Scan for the cell matching the given text and deliver its [x, y] coordinate at center. 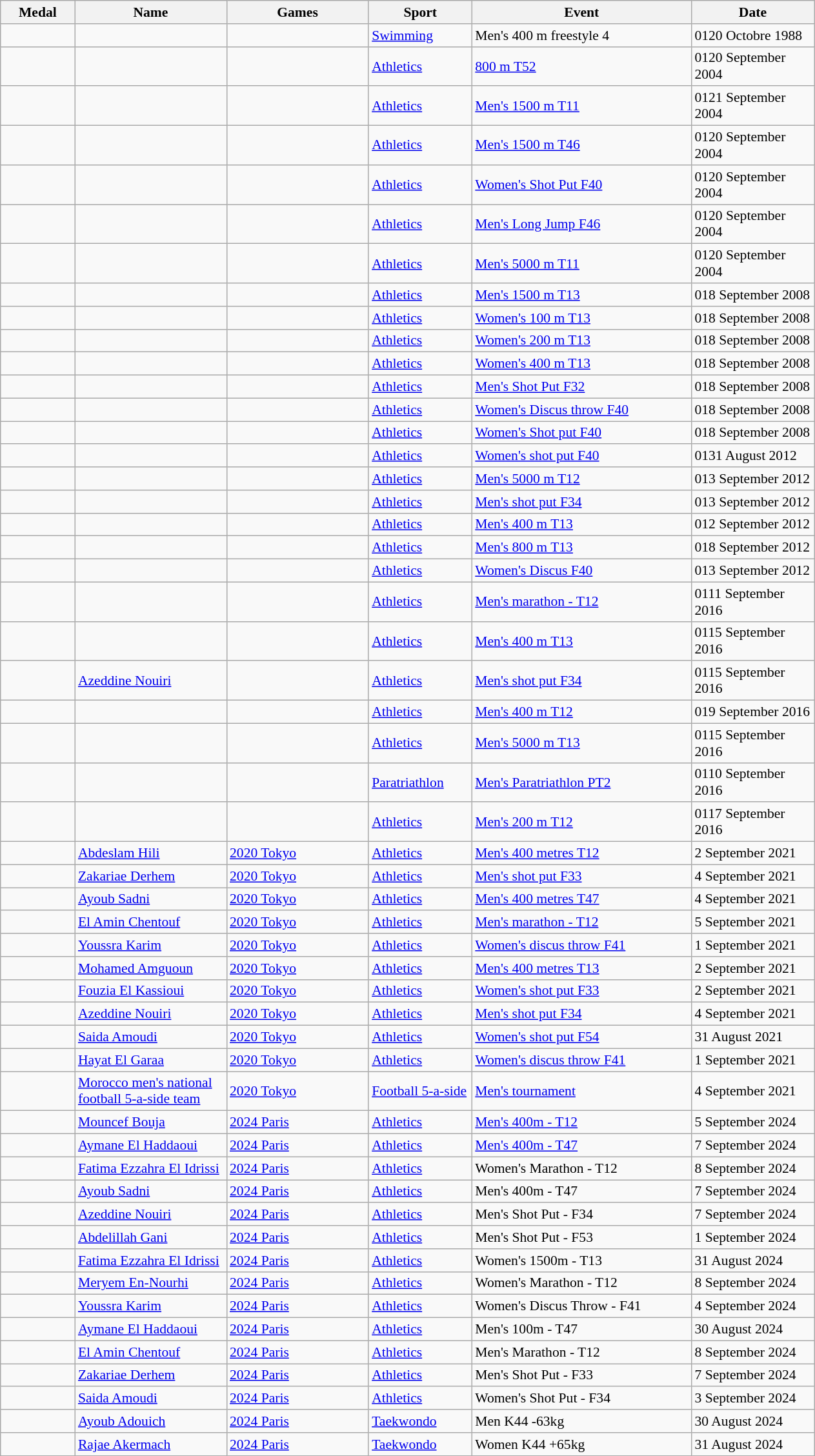
Mouncef Bouja [151, 1122]
Women K44 +65kg [581, 1444]
Women's Shot put F40 [581, 433]
Men's 1500 m T11 [581, 106]
Men's 1500 m T13 [581, 295]
Women's 400 m T13 [581, 364]
0117 September 2016 [752, 822]
Men's 800 m T13 [581, 548]
Men's 400 m freestyle 4 [581, 35]
Medal [37, 12]
Women's 1500m - T13 [581, 1261]
Men's Shot Put - F53 [581, 1237]
Event [581, 12]
019 September 2016 [752, 712]
Women's 100 m T13 [581, 318]
Men's Marathon - T12 [581, 1352]
Hayat El Garaa [151, 1060]
Men's 200 m T12 [581, 822]
1 September 2024 [752, 1237]
0131 August 2012 [752, 456]
Men's 5000 m T11 [581, 263]
Women's 200 m T13 [581, 341]
Games [297, 12]
0111 September 2016 [752, 601]
Morocco men's national football 5-a-side team [151, 1092]
Name [151, 12]
Abdeslam Hili [151, 853]
Men's 400 metres T12 [581, 853]
Football 5-a-side [420, 1092]
Women's Discus throw F40 [581, 410]
Men's 400m - T12 [581, 1122]
Men's shot put F33 [581, 876]
Men's Shot Put - F34 [581, 1215]
Rajae Akermach [151, 1444]
Date [752, 12]
0110 September 2016 [752, 782]
Paratriathlon [420, 782]
Men K44 -63kg [581, 1421]
Abdelillah Gani [151, 1237]
Women's shot put F33 [581, 991]
4 September 2024 [752, 1306]
Men's 1500 m T46 [581, 146]
Meryem En-Nourhi [151, 1283]
5 September 2021 [752, 922]
Mohamed Amguoun [151, 968]
Men's 5000 m T13 [581, 743]
Men's Shot Put F32 [581, 387]
800 m T52 [581, 66]
Women's Discus Throw - F41 [581, 1306]
Women's Shot Put F40 [581, 184]
Women's Shot Put - F34 [581, 1399]
012 September 2012 [752, 524]
018 September 2012 [752, 548]
Men's Shot Put - F33 [581, 1375]
Swimming [420, 35]
Women's shot put F54 [581, 1037]
Women's Discus F40 [581, 571]
5 September 2024 [752, 1122]
Ayoub Adouich [151, 1421]
Women's shot put F40 [581, 456]
31 August 2021 [752, 1037]
Fouzia El Kassioui [151, 991]
Men's Paratriathlon PT2 [581, 782]
0120 Octobre 1988 [752, 35]
Men's tournament [581, 1092]
Men's 100m - T47 [581, 1330]
Men's 5000 m T12 [581, 479]
Men's Long Jump F46 [581, 224]
3 September 2024 [752, 1399]
Men's 400 metres T47 [581, 899]
Men's 400 m T12 [581, 712]
Men's 400 metres T13 [581, 968]
0121 September 2004 [752, 106]
Sport [420, 12]
